Extract the [X, Y] coordinate from the center of the cell holding the provided text.  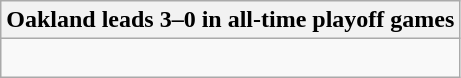
Oakland leads 3–0 in all-time playoff games [230, 20]
